Return the [x, y] coordinate for the center point of the cell that contains the specified text.  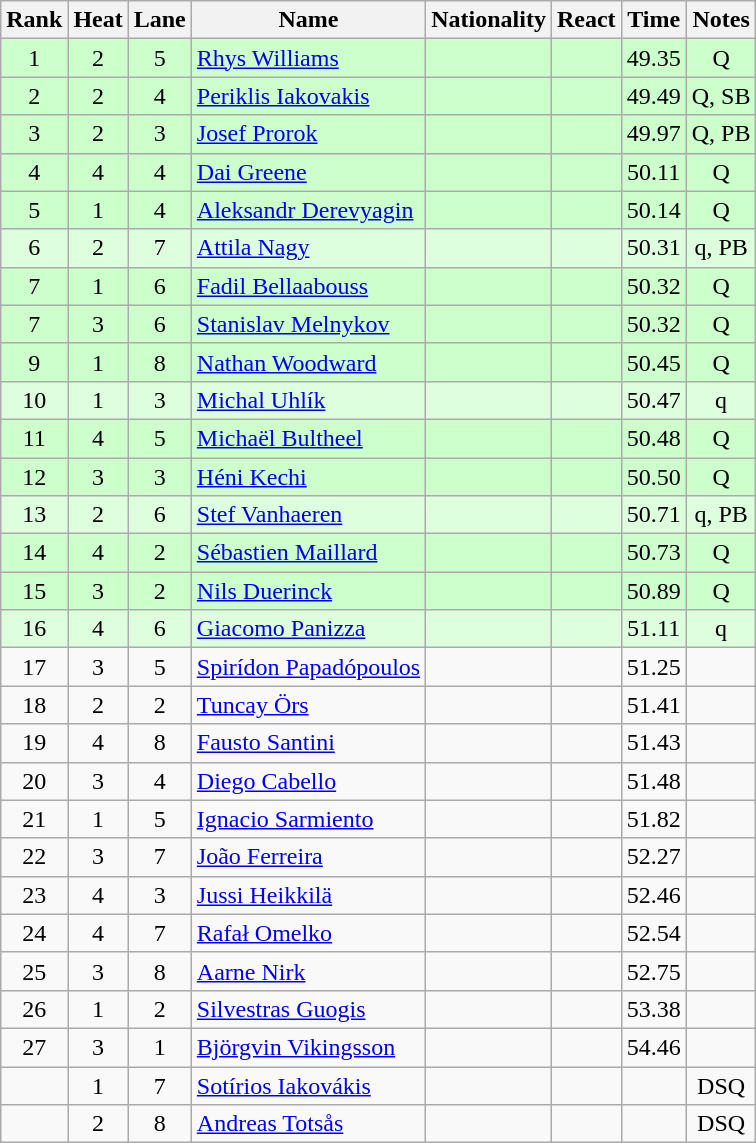
Fausto Santini [308, 743]
Stef Vanhaeren [308, 515]
Fadil Bellaabouss [308, 286]
50.31 [654, 248]
50.11 [654, 172]
16 [34, 629]
50.73 [654, 553]
52.27 [654, 857]
Michal Uhlík [308, 400]
Rhys Williams [308, 58]
50.47 [654, 400]
Stanislav Melnykov [308, 324]
Nationality [489, 20]
13 [34, 515]
Jussi Heikkilä [308, 895]
22 [34, 857]
49.35 [654, 58]
Lane [160, 20]
Héni Kechi [308, 477]
Rafał Omelko [308, 933]
27 [34, 1047]
50.71 [654, 515]
52.75 [654, 971]
Aleksandr Derevyagin [308, 210]
51.25 [654, 667]
51.82 [654, 819]
50.45 [654, 362]
15 [34, 591]
21 [34, 819]
49.97 [654, 134]
Q, SB [721, 96]
Giacomo Panizza [308, 629]
React [586, 20]
Spirídon Papadópoulos [308, 667]
54.46 [654, 1047]
19 [34, 743]
50.48 [654, 438]
Andreas Totsås [308, 1124]
20 [34, 781]
14 [34, 553]
51.48 [654, 781]
Q, PB [721, 134]
51.11 [654, 629]
Tuncay Örs [308, 705]
Notes [721, 20]
51.41 [654, 705]
Sotírios Iakovákis [308, 1085]
50.14 [654, 210]
Attila Nagy [308, 248]
52.54 [654, 933]
Silvestras Guogis [308, 1009]
Diego Cabello [308, 781]
24 [34, 933]
17 [34, 667]
18 [34, 705]
50.89 [654, 591]
Nils Duerinck [308, 591]
Time [654, 20]
49.49 [654, 96]
Rank [34, 20]
Name [308, 20]
Josef Prorok [308, 134]
João Ferreira [308, 857]
9 [34, 362]
Björgvin Vikingsson [308, 1047]
23 [34, 895]
50.50 [654, 477]
Dai Greene [308, 172]
51.43 [654, 743]
12 [34, 477]
Heat [98, 20]
11 [34, 438]
26 [34, 1009]
25 [34, 971]
Aarne Nirk [308, 971]
Michaël Bultheel [308, 438]
53.38 [654, 1009]
10 [34, 400]
Periklis Iakovakis [308, 96]
Nathan Woodward [308, 362]
52.46 [654, 895]
Sébastien Maillard [308, 553]
Ignacio Sarmiento [308, 819]
